Identify which cell holds the provided text, then report its [X, Y] central coordinate. 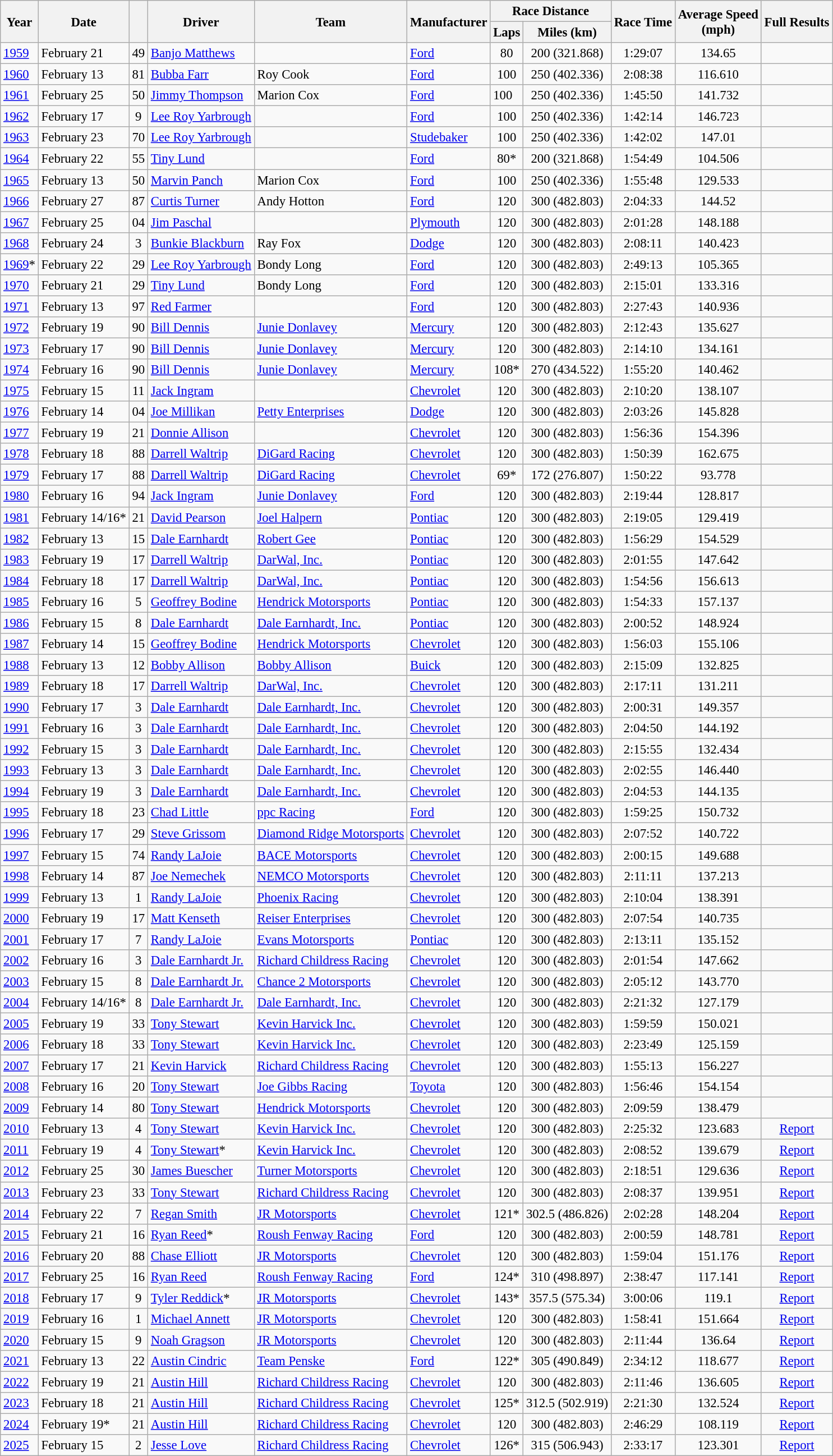
154.396 [719, 433]
1969* [20, 264]
172 (276.807) [568, 475]
1:55:48 [643, 180]
Miles (km) [568, 33]
2005 [20, 1023]
2001 [20, 939]
70 [138, 137]
2:11:11 [643, 876]
144.135 [719, 792]
138.391 [719, 897]
Team [331, 21]
2020 [20, 1340]
2:04:50 [643, 728]
125* [507, 1403]
146.440 [719, 770]
Curtis Turner [201, 201]
140.462 [719, 370]
2:07:54 [643, 918]
2:12:43 [643, 328]
12 [138, 665]
1999 [20, 897]
2011 [20, 1150]
315 (506.943) [568, 1445]
2:15:09 [643, 665]
1989 [20, 686]
157.137 [719, 602]
1964 [20, 159]
132.524 [719, 1403]
2:08:11 [643, 243]
1991 [20, 728]
2004 [20, 1003]
1981 [20, 517]
Plymouth [449, 222]
1:42:02 [643, 137]
Donnie Allison [201, 433]
2012 [20, 1172]
2010 [20, 1129]
144.192 [719, 728]
156.227 [719, 1066]
Matt Kenseth [201, 918]
1998 [20, 876]
11 [138, 391]
2:01:54 [643, 961]
139.951 [719, 1192]
Turner Motorsports [331, 1172]
108.119 [719, 1425]
1:59:04 [643, 1256]
118.677 [719, 1361]
Manufacturer [449, 21]
1997 [20, 855]
1:56:29 [643, 539]
2002 [20, 961]
1976 [20, 412]
1:56:36 [643, 433]
81 [138, 75]
2:03:26 [643, 412]
1974 [20, 370]
2:04:53 [643, 792]
135.627 [719, 328]
Average Speed(mph) [719, 21]
23 [138, 813]
2:01:28 [643, 222]
Ryan Reed* [201, 1234]
1990 [20, 708]
140.936 [719, 306]
1995 [20, 813]
1993 [20, 770]
1961 [20, 95]
94 [138, 497]
134.65 [719, 53]
1960 [20, 75]
2:02:28 [643, 1214]
69* [507, 475]
124* [507, 1277]
Chase Elliott [201, 1256]
February 24 [84, 243]
Race Distance [551, 11]
Bunkie Blackburn [201, 243]
55 [138, 159]
Petty Enterprises [331, 412]
1:50:39 [643, 454]
149.357 [719, 708]
2:17:11 [643, 686]
122* [507, 1361]
128.817 [719, 497]
2:33:17 [643, 1445]
312.5 (502.919) [568, 1403]
2025 [20, 1445]
20 [138, 1087]
137.213 [719, 876]
1:56:46 [643, 1087]
1986 [20, 623]
1:45:50 [643, 95]
127.179 [719, 1003]
1973 [20, 348]
136.64 [719, 1340]
105.365 [719, 264]
Evans Motorsports [331, 939]
5 [138, 602]
Bubba Farr [201, 75]
2022 [20, 1382]
1:29:07 [643, 53]
Race Time [643, 21]
134.161 [719, 348]
1971 [20, 306]
Diamond Ridge Motorsports [331, 834]
144.52 [719, 201]
Marvin Panch [201, 180]
129.636 [719, 1172]
150.021 [719, 1023]
2:15:55 [643, 750]
154.529 [719, 539]
Austin Cindric [201, 1361]
BACE Motorsports [331, 855]
James Buescher [201, 1172]
Regan Smith [201, 1214]
2:01:55 [643, 559]
Chance 2 Motorsports [331, 981]
2:19:05 [643, 517]
2:08:52 [643, 1150]
1972 [20, 328]
Year [20, 21]
1963 [20, 137]
1966 [20, 201]
Jesse Love [201, 1445]
123.301 [719, 1445]
2:00:52 [643, 623]
108* [507, 370]
1968 [20, 243]
2:10:20 [643, 391]
140.423 [719, 243]
2:07:52 [643, 834]
2003 [20, 981]
2023 [20, 1403]
133.316 [719, 286]
138.107 [719, 391]
2006 [20, 1045]
22 [138, 1361]
93.778 [719, 475]
147.662 [719, 961]
2009 [20, 1108]
136.605 [719, 1382]
2:13:11 [643, 939]
1975 [20, 391]
1982 [20, 539]
2:38:47 [643, 1277]
2000 [20, 918]
132.434 [719, 750]
2:21:30 [643, 1403]
129.533 [719, 180]
Banjo Matthews [201, 53]
2:10:04 [643, 897]
Team Penske [331, 1361]
Red Farmer [201, 306]
140.722 [719, 834]
147.642 [719, 559]
NEMCO Motorsports [331, 876]
1987 [20, 644]
1:58:41 [643, 1319]
Andy Hotton [331, 201]
2:25:32 [643, 1129]
1:59:25 [643, 813]
154.154 [719, 1087]
143* [507, 1298]
310 (498.897) [568, 1277]
121* [507, 1214]
Toyota [449, 1087]
74 [138, 855]
151.664 [719, 1319]
2:08:37 [643, 1192]
1962 [20, 117]
2:23:49 [643, 1045]
Full Results [797, 21]
2014 [20, 1214]
97 [138, 306]
138.479 [719, 1108]
2008 [20, 1087]
Joe Millikan [201, 412]
151.176 [719, 1256]
2:46:29 [643, 1425]
30 [138, 1172]
Ryan Reed [201, 1277]
Studebaker [449, 137]
145.828 [719, 412]
ppc Racing [331, 813]
1:55:20 [643, 370]
116.610 [719, 75]
Tyler Reddick* [201, 1298]
Phoenix Racing [331, 897]
2:11:46 [643, 1382]
155.106 [719, 644]
Kevin Harvick [201, 1066]
2 [138, 1445]
1:54:33 [643, 602]
146.723 [719, 117]
Date [84, 21]
February 27 [84, 201]
1988 [20, 665]
1970 [20, 286]
2:08:38 [643, 75]
1967 [20, 222]
147.01 [719, 137]
2:15:01 [643, 286]
Steve Grissom [201, 834]
148.188 [719, 222]
123.683 [719, 1129]
Ray Fox [331, 243]
2:49:13 [643, 264]
2007 [20, 1066]
49 [138, 53]
1978 [20, 454]
Jimmy Thompson [201, 95]
2:02:55 [643, 770]
February 19* [84, 1425]
Laps [507, 33]
2:04:33 [643, 201]
2013 [20, 1192]
Chad Little [201, 813]
1980 [20, 497]
1984 [20, 581]
1979 [20, 475]
117.141 [719, 1277]
Robert Gee [331, 539]
1:42:14 [643, 117]
1:50:22 [643, 475]
David Pearson [201, 517]
2015 [20, 1234]
2:05:12 [643, 981]
140.735 [719, 918]
Buick [449, 665]
131.211 [719, 686]
Noah Gragson [201, 1340]
2:00:31 [643, 708]
1977 [20, 433]
150.732 [719, 813]
Reiser Enterprises [331, 918]
Joe Nemechek [201, 876]
305 (490.849) [568, 1361]
1983 [20, 559]
156.613 [719, 581]
2021 [20, 1361]
2:11:44 [643, 1340]
2:00:59 [643, 1234]
Roy Cook [331, 75]
119.1 [719, 1298]
2:09:59 [643, 1108]
2:19:44 [643, 497]
2024 [20, 1425]
149.688 [719, 855]
February 20 [84, 1256]
148.781 [719, 1234]
2:14:10 [643, 348]
1965 [20, 180]
139.679 [719, 1150]
2:00:15 [643, 855]
1994 [20, 792]
357.5 (575.34) [568, 1298]
Michael Annett [201, 1319]
1992 [20, 750]
143.770 [719, 981]
2018 [20, 1298]
Tony Stewart* [201, 1150]
Joe Gibbs Racing [331, 1087]
1:54:56 [643, 581]
2:27:43 [643, 306]
3:00:06 [643, 1298]
2:21:32 [643, 1003]
270 (434.522) [568, 370]
80* [507, 159]
Driver [201, 21]
1959 [20, 53]
141.732 [719, 95]
1:55:13 [643, 1066]
162.675 [719, 454]
1:59:59 [643, 1023]
135.152 [719, 939]
104.506 [719, 159]
2:34:12 [643, 1361]
2016 [20, 1256]
Jim Paschal [201, 222]
148.204 [719, 1214]
1996 [20, 834]
302.5 (486.826) [568, 1214]
132.825 [719, 665]
1:54:49 [643, 159]
126* [507, 1445]
129.419 [719, 517]
Joel Halpern [331, 517]
2017 [20, 1277]
2:18:51 [643, 1172]
1:56:03 [643, 644]
148.924 [719, 623]
1985 [20, 602]
125.159 [719, 1045]
2019 [20, 1319]
